Scan for the cell matching the given text and deliver its [X, Y] coordinate at center. 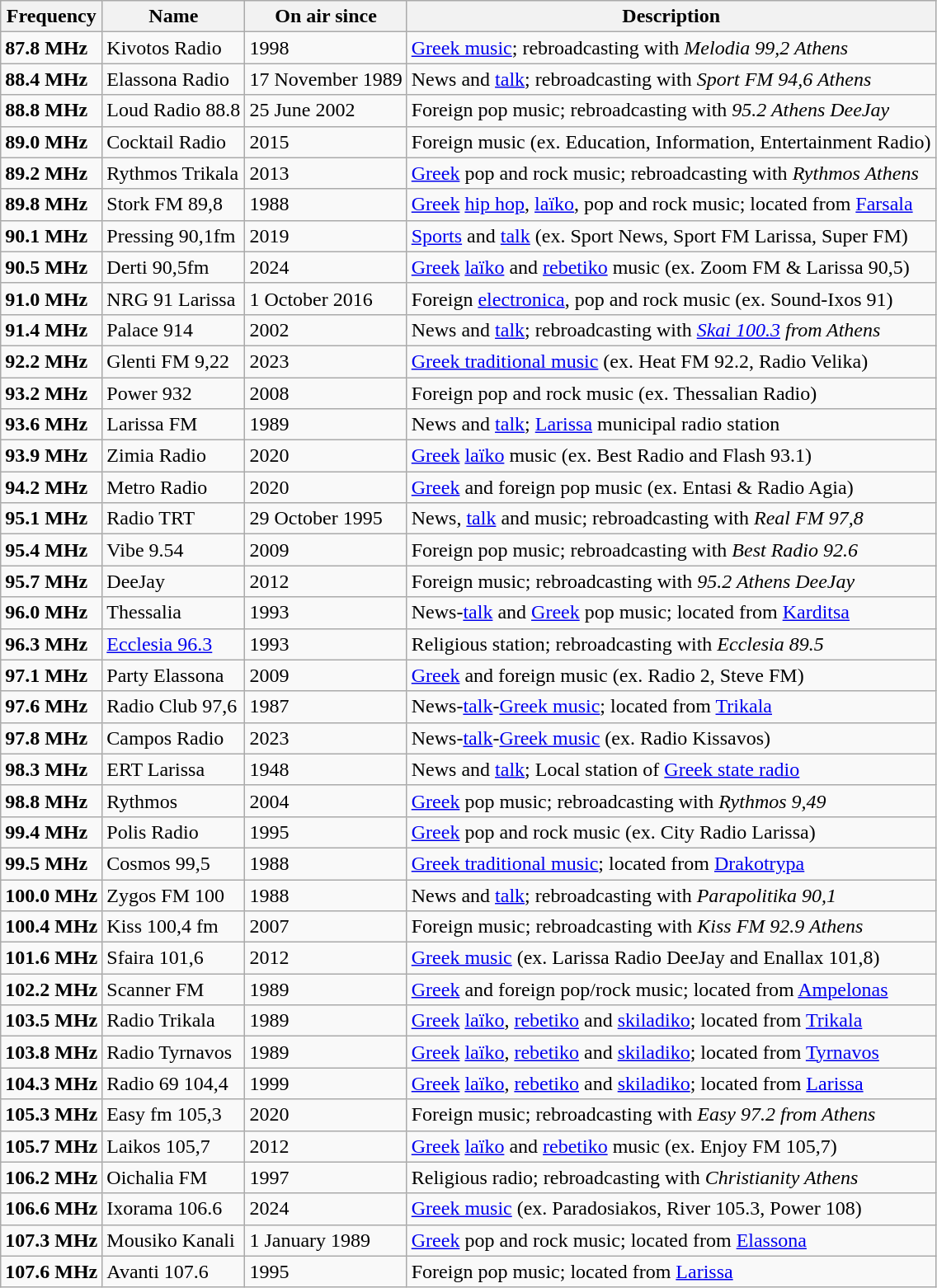
91.4 MHz [51, 330]
Avanti 107.6 [173, 1272]
Foreign music; rebroadcasting with 95.2 Athens DeeJay [671, 581]
News and talk; Local station of Greek state radio [671, 769]
91.0 MHz [51, 298]
99.4 MHz [51, 832]
Vibe 9.54 [173, 550]
93.6 MHz [51, 425]
Greek traditional music (ex. Heat FM 92.2, Radio Velika) [671, 361]
2013 [326, 173]
101.6 MHz [51, 958]
Campos Radio [173, 738]
94.2 MHz [51, 487]
89.0 MHz [51, 142]
News-talk and Greek pop music; located from Karditsa [671, 613]
1999 [326, 1084]
1 January 1989 [326, 1240]
97.1 MHz [51, 675]
Foreign electronica, pop and rock music (ex. Sound-Ixos 91) [671, 298]
Greek music; rebroadcasting with Melodia 99,2 Athens [671, 48]
Foreign pop music; rebroadcasting with Best Radio 92.6 [671, 550]
97.8 MHz [51, 738]
Metro Radio [173, 487]
Scanner FM [173, 990]
103.5 MHz [51, 1021]
ERT Larissa [173, 769]
Greek traditional music; located from Drakotrypa [671, 863]
2015 [326, 142]
Greek and foreign pop music (ex. Entasi & Radio Agia) [671, 487]
Cosmos 99,5 [173, 863]
1998 [326, 48]
DeeJay [173, 581]
Laikos 105,7 [173, 1146]
Foreign music; rebroadcasting with Kiss FM 92.9 Athens [671, 927]
89.2 MHz [51, 173]
Party Elassona [173, 675]
Sports and talk (ex. Sport News, Sport FM Larissa, Super FM) [671, 236]
Greek laïko, rebetiko and skiladiko; located from Tyrnavos [671, 1052]
Frequency [51, 16]
News and talk; rebroadcasting with Sport FM 94,6 Athens [671, 79]
News and talk; Larissa municipal radio station [671, 425]
106.6 MHz [51, 1209]
Cocktail Radio [173, 142]
Greek music (ex. Paradosiakos, River 105.3, Power 108) [671, 1209]
Description [671, 16]
Greek hip hop, laïko, pop and rock music; located from Farsala [671, 204]
Palace 914 [173, 330]
Power 932 [173, 393]
Loud Radio 88.8 [173, 110]
Sfaira 101,6 [173, 958]
104.3 MHz [51, 1084]
Kivotos Radio [173, 48]
2002 [326, 330]
2019 [326, 236]
105.7 MHz [51, 1146]
Religious station; rebroadcasting with Ecclesia 89.5 [671, 644]
Greek and foreign music (ex. Radio 2, Steve FM) [671, 675]
NRG 91 Larissa [173, 298]
News-talk-Greek music (ex. Radio Kissavos) [671, 738]
Foreign music (ex. Education, Information, Entertainment Radio) [671, 142]
Greek laïko music (ex. Best Radio and Flash 93.1) [671, 456]
99.5 MHz [51, 863]
Greek and foreign pop/rock music; located from Ampelonas [671, 990]
Greek pop and rock music; rebroadcasting with Rythmos Athens [671, 173]
Foreign pop music; rebroadcasting with 95.2 Athens DeeJay [671, 110]
Rythmos Trikala [173, 173]
89.8 MHz [51, 204]
98.8 MHz [51, 801]
On air since [326, 16]
1987 [326, 707]
96.3 MHz [51, 644]
90.1 MHz [51, 236]
87.8 MHz [51, 48]
Rythmos [173, 801]
Zimia Radio [173, 456]
29 October 1995 [326, 519]
News, talk and music; rebroadcasting with Real FM 97,8 [671, 519]
98.3 MHz [51, 769]
90.5 MHz [51, 267]
Mousiko Kanali [173, 1240]
Foreign pop and rock music (ex. Thessalian Radio) [671, 393]
Greek laïko and rebetiko music (ex. Zoom FM & Larissa 90,5) [671, 267]
96.0 MHz [51, 613]
102.2 MHz [51, 990]
Thessalia [173, 613]
Zygos FM 100 [173, 895]
1997 [326, 1178]
News-talk-Greek music; located from Trikala [671, 707]
2007 [326, 927]
88.4 MHz [51, 79]
Greek laïko, rebetiko and skiladiko; located from Larissa [671, 1084]
Ecclesia 96.3 [173, 644]
Oichalia FM [173, 1178]
News and talk; rebroadcasting with Skai 100.3 from Athens [671, 330]
Larissa FM [173, 425]
Radio Tyrnavos [173, 1052]
Religious radio; rebroadcasting with Christianity Athens [671, 1178]
100.4 MHz [51, 927]
106.2 MHz [51, 1178]
93.9 MHz [51, 456]
News and talk; rebroadcasting with Parapolitika 90,1 [671, 895]
1 October 2016 [326, 298]
93.2 MHz [51, 393]
103.8 MHz [51, 1052]
88.8 MHz [51, 110]
Greek pop and rock music (ex. City Radio Larissa) [671, 832]
Glenti FM 9,22 [173, 361]
Radio TRT [173, 519]
Elassona Radio [173, 79]
17 November 1989 [326, 79]
92.2 MHz [51, 361]
25 June 2002 [326, 110]
Name [173, 16]
Greek laïko and rebetiko music (ex. Enjoy FM 105,7) [671, 1146]
1948 [326, 769]
Greek pop music; rebroadcasting with Rythmos 9,49 [671, 801]
Foreign music; rebroadcasting with Easy 97.2 from Athens [671, 1115]
95.4 MHz [51, 550]
Stork FM 89,8 [173, 204]
Derti 90,5fm [173, 267]
Radio 69 104,4 [173, 1084]
Easy fm 105,3 [173, 1115]
Greek laïko, rebetiko and skiladiko; located from Trikala [671, 1021]
Greek pop and rock music; located from Elassona [671, 1240]
97.6 MHz [51, 707]
95.1 MHz [51, 519]
Greek music (ex. Larissa Radio DeeJay and Enallax 101,8) [671, 958]
Foreign pop music; located from Larissa [671, 1272]
95.7 MHz [51, 581]
Polis Radio [173, 832]
Radio Club 97,6 [173, 707]
2004 [326, 801]
Ixorama 106.6 [173, 1209]
107.3 MHz [51, 1240]
2008 [326, 393]
100.0 MHz [51, 895]
105.3 MHz [51, 1115]
107.6 MHz [51, 1272]
Kiss 100,4 fm [173, 927]
Pressing 90,1fm [173, 236]
Radio Trikala [173, 1021]
